Determine the [x, y] coordinate at the center of the cell enclosing the given text.  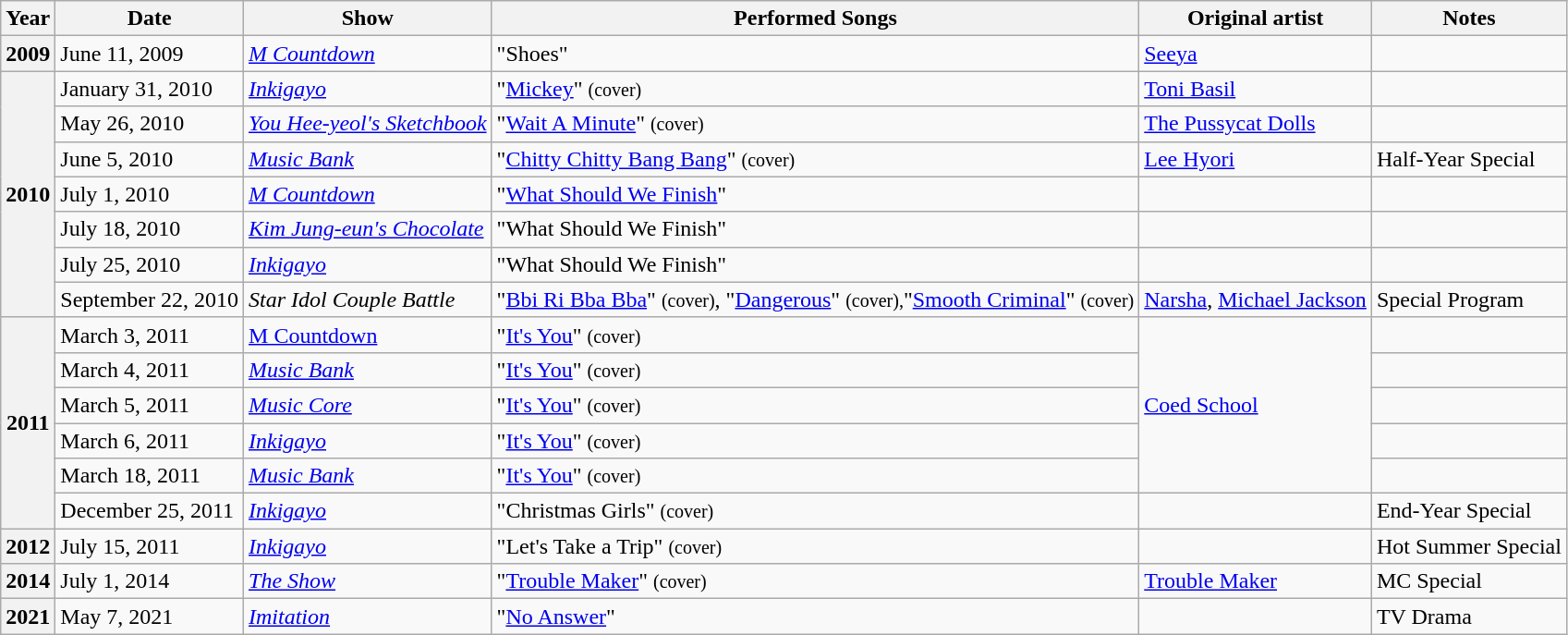
July 1, 2010 [150, 194]
2014 [28, 581]
July 25, 2010 [150, 264]
Coed School [1256, 405]
May 7, 2021 [150, 617]
Toni Basil [1256, 89]
Half-Year Special [1469, 159]
"Shoes" [815, 54]
Show [368, 18]
March 6, 2011 [150, 441]
Special Program [1469, 299]
Music Core [368, 405]
"Chitty Chitty Bang Bang" (cover) [815, 159]
"Christmas Girls" (cover) [815, 511]
June 5, 2010 [150, 159]
September 22, 2010 [150, 299]
July 1, 2014 [150, 581]
2021 [28, 617]
"No Answer" [815, 617]
Imitation [368, 617]
March 5, 2011 [150, 405]
May 26, 2010 [150, 124]
"Bbi Ri Bba Bba" (cover), "Dangerous" (cover),"Smooth Criminal" (cover) [815, 299]
2012 [28, 546]
Lee Hyori [1256, 159]
March 18, 2011 [150, 476]
MC Special [1469, 581]
December 25, 2011 [150, 511]
Narsha, Michael Jackson [1256, 299]
"Trouble Maker" (cover) [815, 581]
July 15, 2011 [150, 546]
2010 [28, 194]
Trouble Maker [1256, 581]
2009 [28, 54]
June 11, 2009 [150, 54]
TV Drama [1469, 617]
March 4, 2011 [150, 370]
July 18, 2010 [150, 229]
You Hee-yeol's Sketchbook [368, 124]
The Show [368, 581]
2011 [28, 422]
Original artist [1256, 18]
Hot Summer Special [1469, 546]
Seeya [1256, 54]
Date [150, 18]
Kim Jung-eun's Chocolate [368, 229]
"Wait A Minute" (cover) [815, 124]
Year [28, 18]
Star Idol Couple Battle [368, 299]
Performed Songs [815, 18]
January 31, 2010 [150, 89]
Notes [1469, 18]
"Let's Take a Trip" (cover) [815, 546]
"Mickey" (cover) [815, 89]
End-Year Special [1469, 511]
The Pussycat Dolls [1256, 124]
March 3, 2011 [150, 335]
